Capture the cell that displays the provided text and extract its [X, Y] central coordinate. 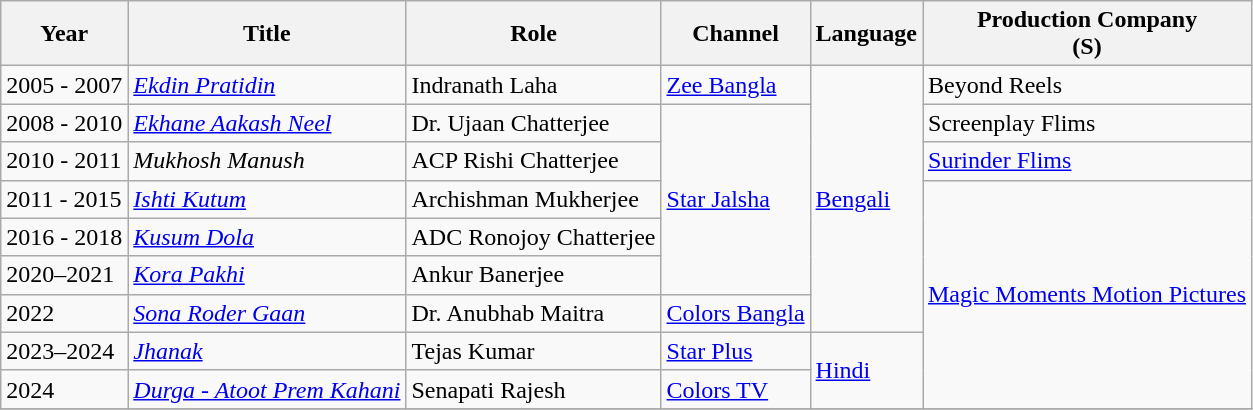
Ankur Banerjee [534, 275]
2005 - 2007 [64, 85]
Bengali [866, 199]
Dr. Ujaan Chatterjee [534, 123]
Star Plus [736, 351]
Mukhosh Manush [267, 161]
Star Jalsha [736, 199]
Ishti Kutum [267, 199]
Production Company(S) [1086, 34]
Dr. Anubhab Maitra [534, 313]
Beyond Reels [1086, 85]
Channel [736, 34]
2020–2021 [64, 275]
Archishman Mukherjee [534, 199]
Screenplay Flims [1086, 123]
2022 [64, 313]
Magic Moments Motion Pictures [1086, 294]
2010 - 2011 [64, 161]
Senapati Rajesh [534, 389]
2011 - 2015 [64, 199]
Surinder Flims [1086, 161]
Colors Bangla [736, 313]
2023–2024 [64, 351]
ADC Ronojoy Chatterjee [534, 237]
Kusum Dola [267, 237]
Title [267, 34]
Hindi [866, 370]
Role [534, 34]
Tejas Kumar [534, 351]
ACP Rishi Chatterjee [534, 161]
Durga - Atoot Prem Kahani [267, 389]
Language [866, 34]
Ekdin Pratidin [267, 85]
Kora Pakhi [267, 275]
Colors TV [736, 389]
2024 [64, 389]
Ekhane Aakash Neel [267, 123]
2016 - 2018 [64, 237]
2008 - 2010 [64, 123]
Jhanak [267, 351]
Indranath Laha [534, 85]
Year [64, 34]
Zee Bangla [736, 85]
Sona Roder Gaan [267, 313]
